For the text-containing cell, return its midpoint in (X, Y) coordinate format. 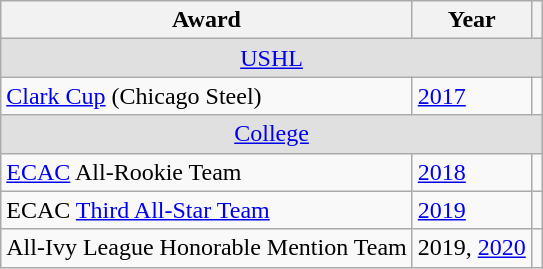
2019, 2020 (472, 248)
ECAC Third All-Star Team (206, 210)
2017 (472, 96)
All-Ivy League Honorable Mention Team (206, 248)
Award (206, 20)
2019 (472, 210)
2018 (472, 172)
Year (472, 20)
Clark Cup (Chicago Steel) (206, 96)
ECAC All-Rookie Team (206, 172)
College (272, 134)
USHL (272, 58)
